Find where the given text appears and provide that cell's center as (X, Y) coordinate. 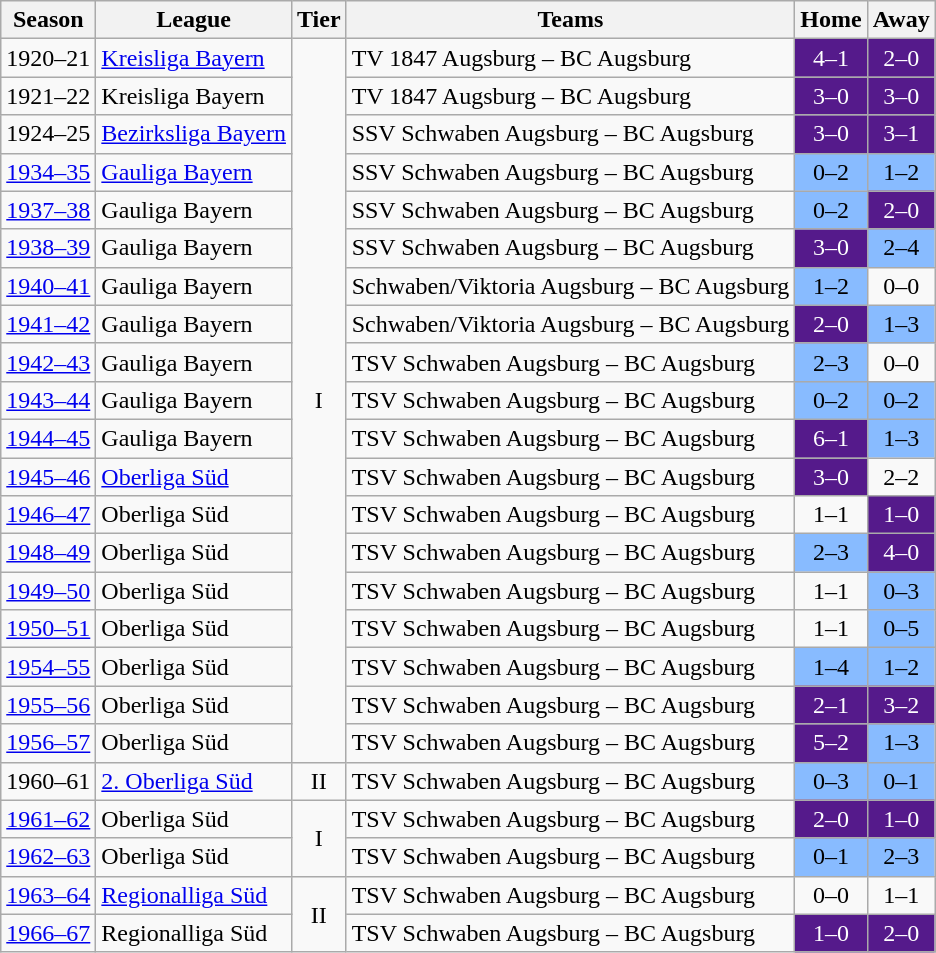
League (194, 20)
Season (48, 20)
Teams (570, 20)
1941–42 (48, 324)
0–5 (901, 629)
2–2 (901, 477)
4–0 (901, 553)
1954–55 (48, 667)
4–1 (831, 58)
Home (831, 20)
1942–43 (48, 362)
1921–22 (48, 96)
1945–46 (48, 477)
1966–67 (48, 933)
1950–51 (48, 629)
1934–35 (48, 172)
1955–56 (48, 705)
1920–21 (48, 58)
1937–38 (48, 210)
1924–25 (48, 134)
Away (901, 20)
2. Oberliga Süd (194, 781)
1949–50 (48, 591)
Bezirksliga Bayern (194, 134)
1961–62 (48, 819)
1962–63 (48, 857)
2–1 (831, 705)
1960–61 (48, 781)
1943–44 (48, 400)
1–4 (831, 667)
1946–47 (48, 515)
3–1 (901, 134)
1938–39 (48, 248)
2–4 (901, 248)
1956–57 (48, 743)
1963–64 (48, 895)
1948–49 (48, 553)
1940–41 (48, 286)
Tier (318, 20)
3–2 (901, 705)
5–2 (831, 743)
6–1 (831, 438)
1944–45 (48, 438)
